Extract the [x, y] coordinate from the center of the cell holding the provided text.  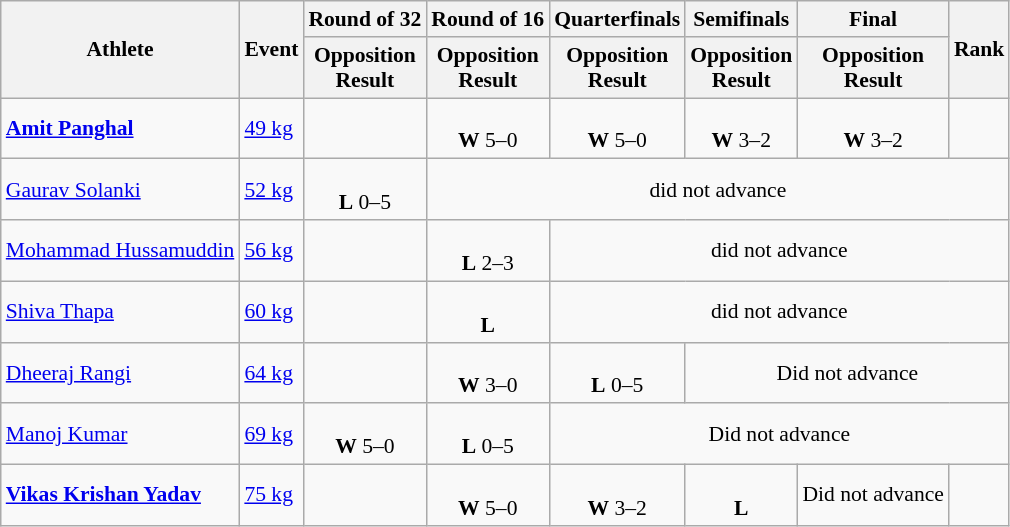
Mohammad Hussamuddin [120, 250]
L 2–3 [488, 250]
Final [873, 19]
52 kg [271, 190]
64 kg [271, 372]
75 kg [271, 496]
Dheeraj Rangi [120, 372]
49 kg [271, 128]
Shiva Thapa [120, 312]
Quarterfinals [617, 19]
W 3–0 [488, 372]
Rank [980, 50]
Round of 16 [488, 19]
Round of 32 [364, 19]
Event [271, 50]
Amit Panghal [120, 128]
69 kg [271, 434]
56 kg [271, 250]
Vikas Krishan Yadav [120, 496]
Semifinals [741, 19]
Gaurav Solanki [120, 190]
Athlete [120, 50]
Manoj Kumar [120, 434]
60 kg [271, 312]
